Search for the cell housing the specified text and yield its (x, y) center coordinate. 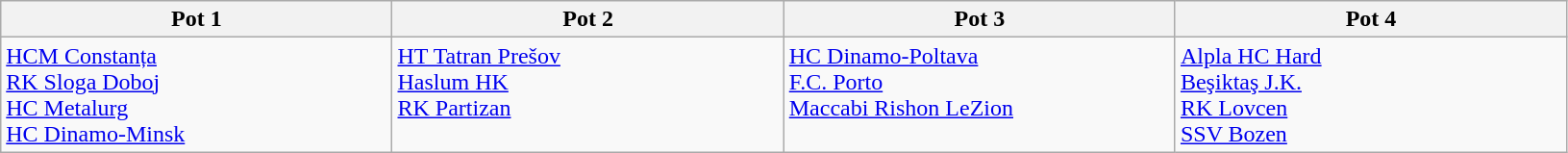
Pot 4 (1371, 19)
Pot 1 (196, 19)
Pot 2 (588, 19)
Pot 3 (979, 19)
HT Tatran Prešov Haslum HK RK Partizan (588, 94)
HC Dinamo-Poltava F.C. Porto Maccabi Rishon LeZion (979, 94)
HCM Constanța RK Sloga Doboj HC Metalurg HC Dinamo-Minsk (196, 94)
Alpla HC Hard Beşiktaş J.K. RK Lovcen SSV Bozen (1371, 94)
